Return (x, y) of the center of cell containing provided text 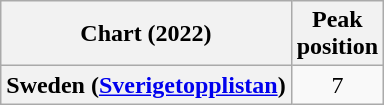
Sweden (Sverigetopplistan) (146, 85)
Chart (2022) (146, 34)
Peakposition (337, 34)
7 (337, 85)
